Pinpoint the cell where the given text exists, returning its (x, y) midpoint coordinate. 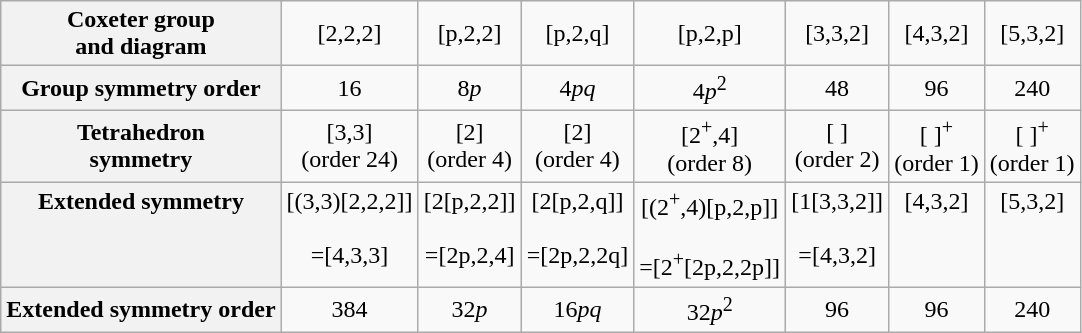
[p,2,p] (710, 34)
[2[p,2,2]]=[2p,2,4] (470, 234)
[p,2,q] (578, 34)
[1[3,3,2]]=[4,3,2] (838, 234)
Extended symmetry (141, 234)
[2+,4](order 8) (710, 146)
8p (470, 88)
[(2+,4)[p,2,p]]=[2+[2p,2,2p]] (710, 234)
48 (838, 88)
Tetrahedronsymmetry (141, 146)
384 (350, 310)
Extended symmetry order (141, 310)
Group symmetry order (141, 88)
16pq (578, 310)
4pq (578, 88)
[(3,3)[2,2,2]]=[4,3,3] (350, 234)
[2,2,2] (350, 34)
16 (350, 88)
32p2 (710, 310)
Coxeter groupand diagram (141, 34)
[ ](order 2) (838, 146)
[2[p,2,q]]=[2p,2,2q] (578, 234)
32p (470, 310)
[3,3,2] (838, 34)
4p2 (710, 88)
[p,2,2] (470, 34)
[3,3](order 24) (350, 146)
